From the cell containing the given text, extract its center point as (x, y) coordinate. 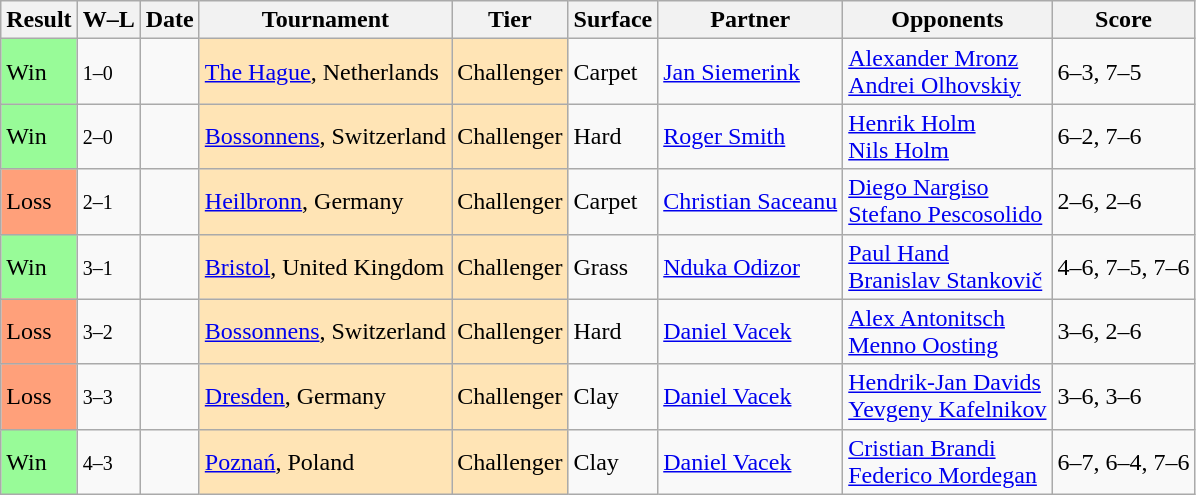
Alex Antonitsch Menno Oosting (948, 332)
2–0 (108, 136)
4–3 (108, 462)
Nduka Odizor (750, 266)
Score (1124, 20)
W–L (108, 20)
Surface (613, 20)
Hendrik-Jan Davids Yevgeny Kafelnikov (948, 396)
3–2 (108, 332)
1–0 (108, 72)
6–3, 7–5 (1124, 72)
3–6, 3–6 (1124, 396)
4–6, 7–5, 7–6 (1124, 266)
Paul Hand Branislav Stankovič (948, 266)
Roger Smith (750, 136)
Opponents (948, 20)
Grass (613, 266)
Bristol, United Kingdom (325, 266)
Tier (510, 20)
Result (39, 20)
3–3 (108, 396)
Tournament (325, 20)
Jan Siemerink (750, 72)
Date (170, 20)
The Hague, Netherlands (325, 72)
Cristian Brandi Federico Mordegan (948, 462)
Christian Saceanu (750, 202)
6–2, 7–6 (1124, 136)
3–1 (108, 266)
Alexander Mronz Andrei Olhovskiy (948, 72)
Partner (750, 20)
2–1 (108, 202)
Dresden, Germany (325, 396)
Poznań, Poland (325, 462)
3–6, 2–6 (1124, 332)
Diego Nargiso Stefano Pescosolido (948, 202)
Heilbronn, Germany (325, 202)
Henrik Holm Nils Holm (948, 136)
2–6, 2–6 (1124, 202)
6–7, 6–4, 7–6 (1124, 462)
